For the text-containing cell, return its midpoint in (X, Y) coordinate format. 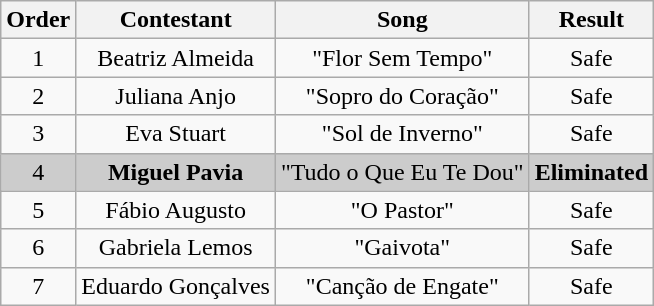
Order (38, 20)
"Sol de Inverno" (402, 134)
5 (38, 210)
7 (38, 286)
Fábio Augusto (176, 210)
4 (38, 172)
"Sopro do Coração" (402, 96)
1 (38, 58)
Contestant (176, 20)
Juliana Anjo (176, 96)
"O Pastor" (402, 210)
2 (38, 96)
3 (38, 134)
Result (591, 20)
Eliminated (591, 172)
Eduardo Gonçalves (176, 286)
Eva Stuart (176, 134)
Song (402, 20)
Miguel Pavia (176, 172)
6 (38, 248)
Beatriz Almeida (176, 58)
Gabriela Lemos (176, 248)
"Gaivota" (402, 248)
"Canção de Engate" (402, 286)
"Tudo o Que Eu Te Dou" (402, 172)
"Flor Sem Tempo" (402, 58)
